Search for the cell housing the specified text and yield its (X, Y) center coordinate. 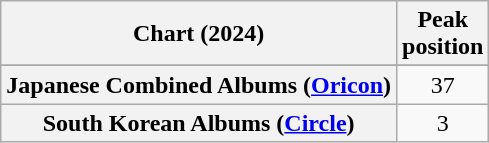
37 (443, 85)
Japanese Combined Albums (Oricon) (199, 85)
South Korean Albums (Circle) (199, 123)
Chart (2024) (199, 34)
3 (443, 123)
Peakposition (443, 34)
